Scan for the cell matching the given text and deliver its [x, y] coordinate at center. 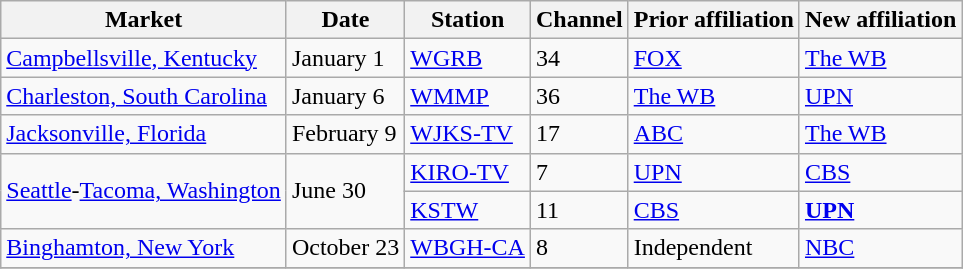
KSTW [468, 210]
Date [345, 20]
February 9 [345, 134]
Campbellsville, Kentucky [144, 58]
June 30 [345, 191]
Market [144, 20]
Binghamton, New York [144, 248]
Prior affiliation [714, 20]
WMMP [468, 96]
KIRO-TV [468, 172]
17 [579, 134]
Independent [714, 248]
FOX [714, 58]
New affiliation [880, 20]
8 [579, 248]
January 1 [345, 58]
Jacksonville, Florida [144, 134]
WGRB [468, 58]
Seattle-Tacoma, Washington [144, 191]
34 [579, 58]
ABC [714, 134]
January 6 [345, 96]
WBGH-CA [468, 248]
NBC [880, 248]
7 [579, 172]
Channel [579, 20]
11 [579, 210]
Station [468, 20]
36 [579, 96]
October 23 [345, 248]
WJKS-TV [468, 134]
Charleston, South Carolina [144, 96]
